Return the (X, Y) coordinate for the center point of the cell that contains the specified text.  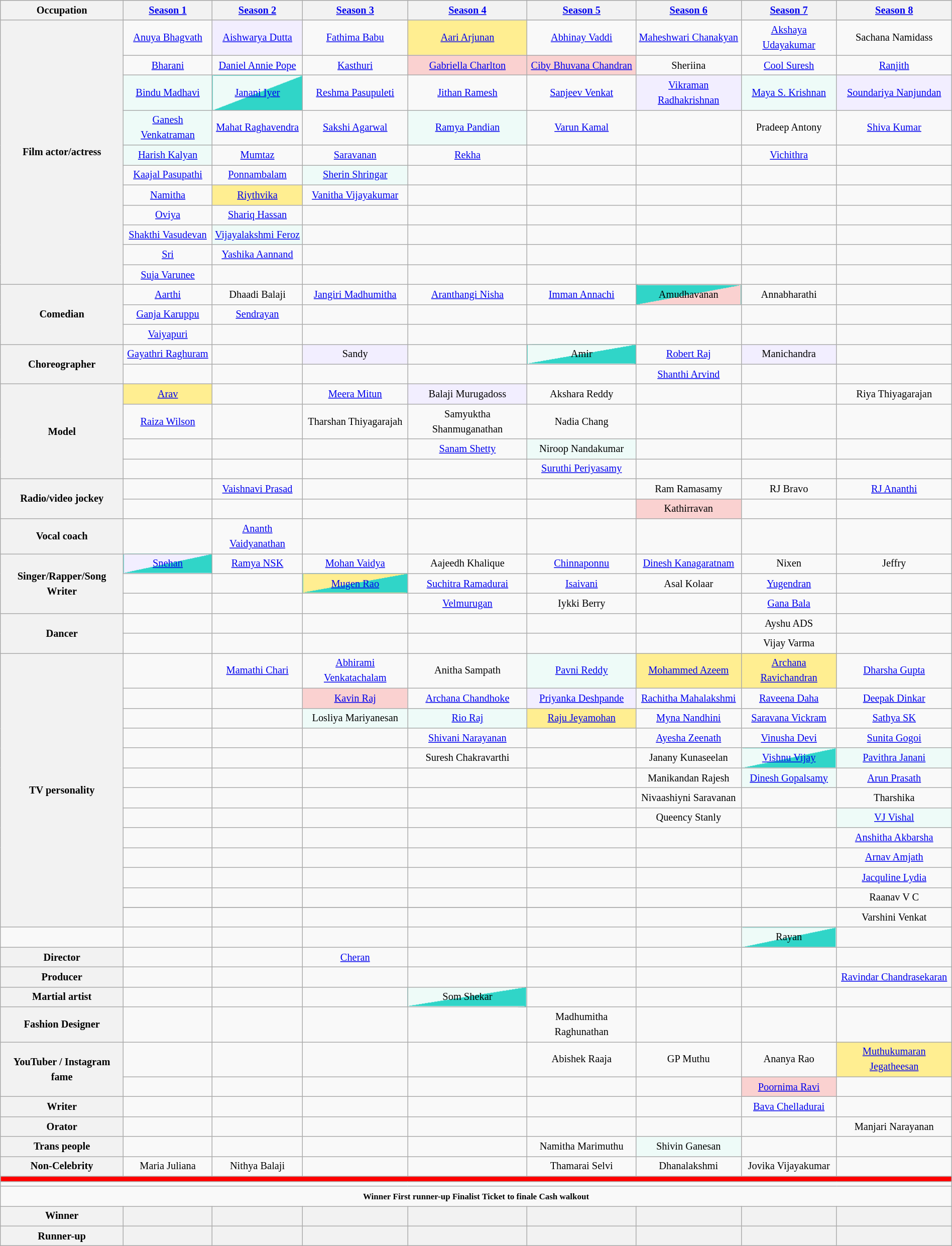
Vaishnavi Prasad (258, 489)
Mugen Rao (355, 584)
Anuya Bhagvath (168, 38)
Snehan (168, 563)
Ramya NSK (258, 563)
Ayshu ADS (789, 623)
Ananth Vaidyanathan (258, 536)
Thamarai Selvi (581, 1166)
Rayan (789, 937)
Iykki Berry (581, 603)
Vijay Varma (789, 643)
Dinesh Kanagaratnam (689, 563)
Arav (168, 394)
Robert Raj (689, 354)
Sandy (355, 354)
Mumtaz (258, 155)
Shariq Hassan (258, 215)
Gana Bala (789, 603)
Film actor/actress (62, 152)
Sakshi Agarwal (355, 128)
Akshaya Udayakumar (789, 38)
Sunita Gogoi (894, 738)
Pradeep Antony (789, 128)
Rachitha Mahalakshmi (689, 698)
Raanav V C (894, 897)
Aranthangi Nisha (467, 294)
Sherin Shringar (355, 175)
Yugendran (789, 584)
Vinusha Devi (789, 738)
TV personality (62, 790)
Director (62, 957)
Tharshika (894, 798)
Chinnaponnu (581, 563)
Maya S. Krishnan (789, 92)
Kathirravan (689, 509)
Amudhavanan (689, 294)
Samyuktha Shanmuganathan (467, 421)
Oviya (168, 215)
Abishek Raaja (581, 1059)
Aarthi (168, 294)
Raiza Wilson (168, 421)
Poornima Ravi (789, 1087)
Janani Iyer (258, 92)
Annabharathi (789, 294)
Manjari Narayanan (894, 1126)
Tharshan Thiyagarajah (355, 421)
Harish Kalyan (168, 155)
Vikraman Radhakrishnan (689, 92)
Pavni Reddy (581, 670)
Isaivani (581, 584)
Arun Prasath (894, 778)
Sachana Namidass (894, 38)
Manichandra (789, 354)
Sheriina (689, 65)
Bindu Madhavi (168, 92)
Ganja Karuppu (168, 314)
Asal Kolaar (689, 584)
Kasthuri (355, 65)
Imman Annachi (581, 294)
Velmurugan (467, 603)
Suja Varunee (168, 275)
Kavin Raj (355, 698)
Namitha (168, 195)
Winner First runner-up Finalist Ticket to finale Cash walkout (476, 1196)
Akshara Reddy (581, 394)
Season 5 (581, 10)
Gayathri Raghuram (168, 354)
Season 7 (789, 10)
Riya Thiyagarajan (894, 394)
VJ Vishal (894, 818)
Season 2 (258, 10)
Riythvika (258, 195)
Ram Ramasamy (689, 489)
Season 8 (894, 10)
Bava Chelladurai (789, 1107)
Radio/video jockey (62, 498)
Vaiyapuri (168, 334)
Vichithra (789, 155)
Abhinay Vaddi (581, 38)
Jovika Vijayakumar (789, 1166)
Gabriella Charlton (467, 65)
Dhanalakshmi (689, 1166)
Raveena Daha (789, 698)
Cool Suresh (789, 65)
Aajeedh Khalique (467, 563)
Season 3 (355, 10)
Model (62, 431)
Vocal coach (62, 536)
Dhaadi Balaji (258, 294)
GP Muthu (689, 1059)
Sri (168, 255)
Kaajal Pasupathi (168, 175)
RJ Ananthi (894, 489)
Saravana Vickram (789, 718)
Comedian (62, 314)
Ponnambalam (258, 175)
Suresh Chakravarthi (467, 758)
Vanitha Vijayakumar (355, 195)
Choreographer (62, 364)
Abhirami Venkatachalam (355, 670)
Maheshwari Chanakyan (689, 38)
Fashion Designer (62, 1025)
Ganesh Venkatraman (168, 128)
Anshitha Akbarsha (894, 838)
Rekha (467, 155)
Ciby Bhuvana Chandran (581, 65)
Vishnu Vijay (789, 758)
Mamathi Chari (258, 670)
Fathima Babu (355, 38)
Suruthi Periyasamy (581, 469)
Janany Kunaseelan (689, 758)
Ramya Pandian (467, 128)
Sendrayan (258, 314)
Aari Arjunan (467, 38)
Mohan Vaidya (355, 563)
Jeffry (894, 563)
Shakthi Vasudevan (168, 235)
Jangiri Madhumitha (355, 294)
Aishwarya Dutta (258, 38)
Archana Chandhoke (467, 698)
Raju Jeyamohan (581, 718)
Mahat Raghavendra (258, 128)
Ranjith (894, 65)
Jacquline Lydia (894, 877)
Dinesh Gopalsamy (789, 778)
RJ Bravo (789, 489)
Dharsha Gupta (894, 670)
Shivin Ganesan (689, 1147)
Madhumitha Raghunathan (581, 1025)
Orator (62, 1126)
Shiva Kumar (894, 128)
Ayesha Zeenath (689, 738)
Suchitra Ramadurai (467, 584)
Jithan Ramesh (467, 92)
Runner-up (62, 1236)
Rio Raj (467, 718)
Occupation (62, 10)
Non-Celebrity (62, 1166)
Nivaashiyni Saravanan (689, 798)
Ravindar Chandrasekaran (894, 977)
Shanthi Arvind (689, 374)
Mohammed Azeem (689, 670)
Yashika Aannand (258, 255)
Winner (62, 1216)
Arnav Amjath (894, 857)
Maria Juliana (168, 1166)
Shivani Narayanan (467, 738)
Daniel Annie Pope (258, 65)
Balaji Murugadoss (467, 394)
Nadia Chang (581, 421)
Losliya Mariyanesan (355, 718)
Muthukumaran Jegatheesan (894, 1059)
Trans people (62, 1147)
Som Shekar (467, 997)
Archana Ravichandran (789, 670)
Cheran (355, 957)
Amir (581, 354)
Sanam Shetty (467, 449)
Reshma Pasupuleti (355, 92)
Nixen (789, 563)
Manikandan Rajesh (689, 778)
Season 4 (467, 10)
Ananya Rao (789, 1059)
Namitha Marimuthu (581, 1147)
Dancer (62, 633)
Nithya Balaji (258, 1166)
Season 1 (168, 10)
Writer (62, 1107)
Singer/Rapper/Song Writer (62, 584)
Sathya SK (894, 718)
Niroop Nandakumar (581, 449)
Saravanan (355, 155)
Queency Stanly (689, 818)
Anitha Sampath (467, 670)
Pavithra Janani (894, 758)
Soundariya Nanjundan (894, 92)
Priyanka Deshpande (581, 698)
Deepak Dinkar (894, 698)
Bharani (168, 65)
Producer (62, 977)
Sanjeev Venkat (581, 92)
Varun Kamal (581, 128)
YouTuber / Instagram fame (62, 1069)
Season 6 (689, 10)
Myna Nandhini (689, 718)
Varshini Venkat (894, 917)
Vijayalakshmi Feroz (258, 235)
Meera Mitun (355, 394)
Martial artist (62, 997)
